For the text-containing cell, return its midpoint in [x, y] coordinate format. 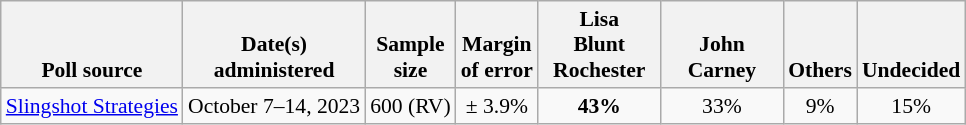
43% [600, 106]
LisaBlunt Rochester [600, 44]
9% [820, 106]
Others [820, 44]
33% [722, 106]
JohnCarney [722, 44]
Samplesize [410, 44]
Slingshot Strategies [92, 106]
Date(s)administered [274, 44]
Undecided [911, 44]
15% [911, 106]
October 7–14, 2023 [274, 106]
Poll source [92, 44]
Marginof error [497, 44]
600 (RV) [410, 106]
± 3.9% [497, 106]
